Find where the given text appears and provide that cell's center as (X, Y) coordinate. 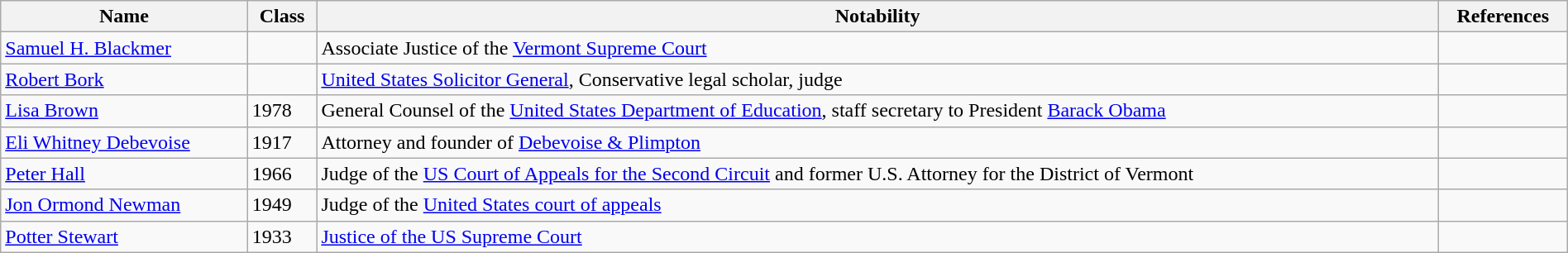
Attorney and founder of Debevoise & Plimpton (877, 142)
Lisa Brown (124, 111)
Jon Ormond Newman (124, 205)
Class (282, 17)
References (1503, 17)
Judge of the US Court of Appeals for the Second Circuit and former U.S. Attorney for the District of Vermont (877, 174)
Eli Whitney Debevoise (124, 142)
1917 (282, 142)
1966 (282, 174)
Robert Bork (124, 79)
United States Solicitor General, Conservative legal scholar, judge (877, 79)
1949 (282, 205)
1933 (282, 236)
Notability (877, 17)
Potter Stewart (124, 236)
Peter Hall (124, 174)
Name (124, 17)
1978 (282, 111)
Samuel H. Blackmer (124, 48)
Judge of the United States court of appeals (877, 205)
Associate Justice of the Vermont Supreme Court (877, 48)
General Counsel of the United States Department of Education, staff secretary to President Barack Obama (877, 111)
Justice of the US Supreme Court (877, 236)
